Return (X, Y) of the center of cell containing provided text 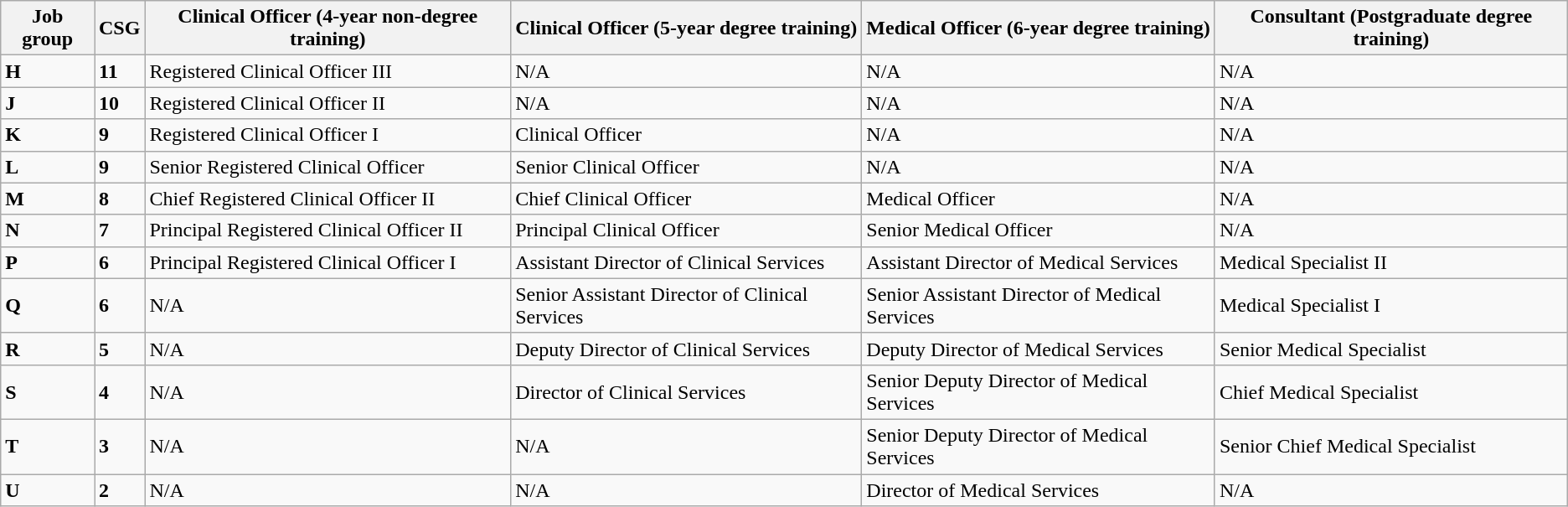
Deputy Director of Clinical Services (687, 349)
Senior Assistant Director of Medical Services (1039, 305)
Chief Medical Specialist (1390, 392)
Senior Medical Specialist (1390, 349)
Chief Registered Clinical Officer II (328, 199)
M (48, 199)
Chief Clinical Officer (687, 199)
Director of Clinical Services (687, 392)
R (48, 349)
Assistant Director of Medical Services (1039, 262)
4 (119, 392)
H (48, 71)
Principal Registered Clinical Officer II (328, 230)
Senior Clinical Officer (687, 167)
11 (119, 71)
Director of Medical Services (1039, 490)
CSG (119, 28)
2 (119, 490)
Deputy Director of Medical Services (1039, 349)
Senior Medical Officer (1039, 230)
5 (119, 349)
Job group (48, 28)
S (48, 392)
N (48, 230)
L (48, 167)
8 (119, 199)
7 (119, 230)
Senior Assistant Director of Clinical Services (687, 305)
J (48, 103)
Clinical Officer (4-year non-degree training) (328, 28)
3 (119, 446)
Consultant (Postgraduate degree training) (1390, 28)
Principal Clinical Officer (687, 230)
Medical Specialist I (1390, 305)
Q (48, 305)
Medical Specialist II (1390, 262)
T (48, 446)
Senior Registered Clinical Officer (328, 167)
Registered Clinical Officer III (328, 71)
Medical Officer (6-year degree training) (1039, 28)
Principal Registered Clinical Officer I (328, 262)
Assistant Director of Clinical Services (687, 262)
Registered Clinical Officer II (328, 103)
U (48, 490)
Senior Chief Medical Specialist (1390, 446)
K (48, 135)
Clinical Officer (687, 135)
Registered Clinical Officer I (328, 135)
10 (119, 103)
P (48, 262)
Clinical Officer (5-year degree training) (687, 28)
Medical Officer (1039, 199)
